Capture the cell that displays the provided text and extract its [X, Y] central coordinate. 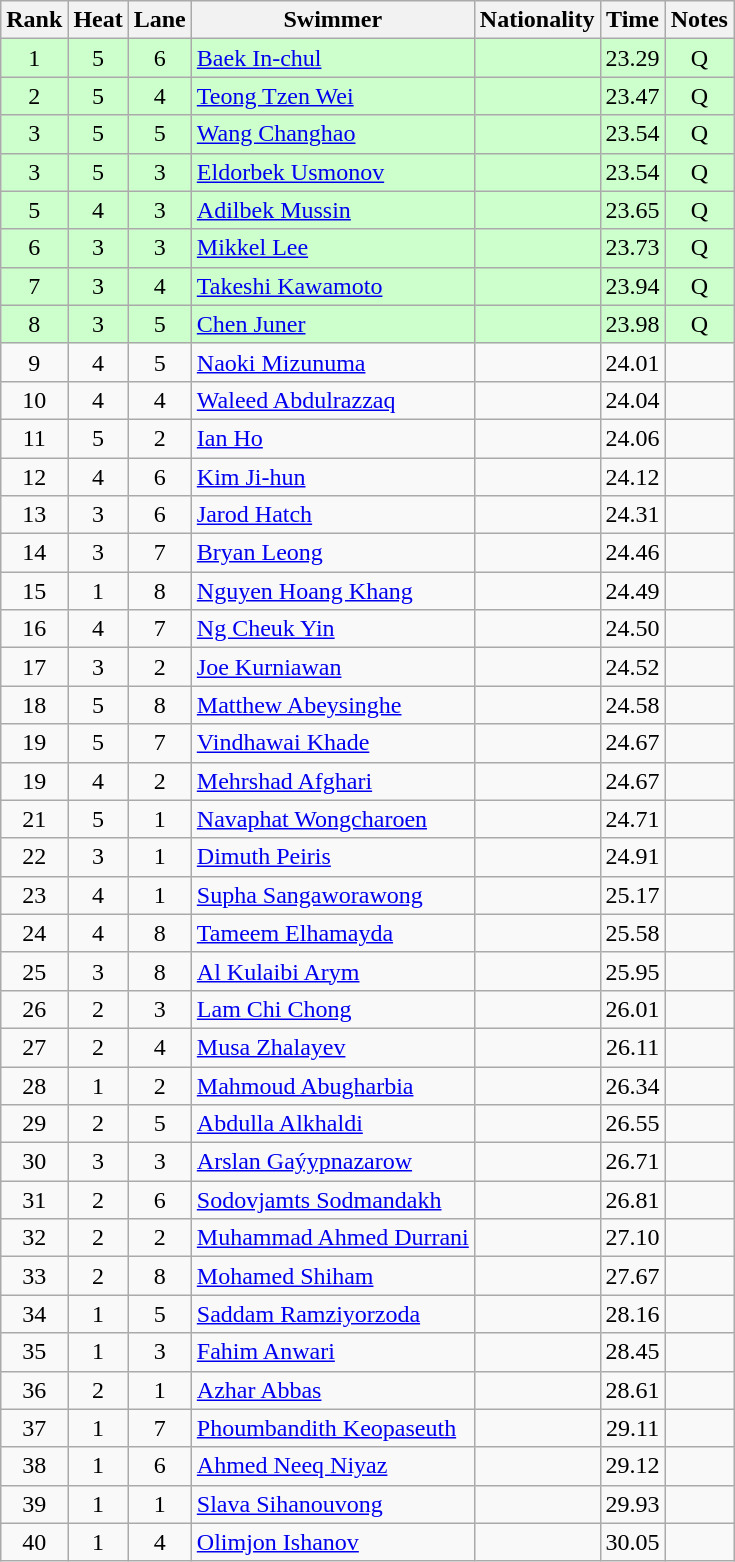
23 [34, 895]
28 [34, 1085]
23.73 [632, 248]
24.06 [632, 438]
26.11 [632, 1047]
Eldorbek Usmonov [332, 172]
Ian Ho [332, 438]
24.50 [632, 629]
29.12 [632, 1466]
24 [34, 933]
Olimjon Ishanov [332, 1542]
24.49 [632, 591]
14 [34, 553]
27 [34, 1047]
29.11 [632, 1428]
26.01 [632, 1009]
26.81 [632, 1200]
Supha Sangaworawong [332, 895]
Phoumbandith Keopaseuth [332, 1428]
12 [34, 477]
Ng Cheuk Yin [332, 629]
Joe Kurniawan [332, 667]
Heat [98, 20]
Abdulla Alkhaldi [332, 1124]
Jarod Hatch [332, 515]
32 [34, 1238]
9 [34, 362]
Dimuth Peiris [332, 857]
38 [34, 1466]
Swimmer [332, 20]
Musa Zhalayev [332, 1047]
Nguyen Hoang Khang [332, 591]
18 [34, 705]
23.29 [632, 58]
23.65 [632, 210]
Lam Chi Chong [332, 1009]
24.58 [632, 705]
24.91 [632, 857]
26.71 [632, 1162]
25.17 [632, 895]
24.31 [632, 515]
29 [34, 1124]
28.45 [632, 1352]
24.46 [632, 553]
33 [34, 1276]
Wang Changhao [332, 134]
30 [34, 1162]
13 [34, 515]
37 [34, 1428]
23.47 [632, 96]
Time [632, 20]
Lane [160, 20]
Muhammad Ahmed Durrani [332, 1238]
Tameem Elhamayda [332, 933]
25.95 [632, 971]
24.71 [632, 819]
26.34 [632, 1085]
Mehrshad Afghari [332, 781]
Sodovjamts Sodmandakh [332, 1200]
Mohamed Shiham [332, 1276]
Mikkel Lee [332, 248]
26.55 [632, 1124]
Chen Juner [332, 324]
Mahmoud Abugharbia [332, 1085]
Waleed Abdulrazzaq [332, 400]
24.52 [632, 667]
40 [34, 1542]
Vindhawai Khade [332, 743]
25 [34, 971]
24.01 [632, 362]
31 [34, 1200]
24.04 [632, 400]
26 [34, 1009]
Arslan Gaýypnazarow [332, 1162]
27.10 [632, 1238]
17 [34, 667]
36 [34, 1390]
Nationality [537, 20]
25.58 [632, 933]
Saddam Ramziyorzoda [332, 1314]
Notes [699, 20]
Takeshi Kawamoto [332, 286]
Adilbek Mussin [332, 210]
24.12 [632, 477]
Matthew Abeysinghe [332, 705]
Fahim Anwari [332, 1352]
Naoki Mizunuma [332, 362]
21 [34, 819]
Rank [34, 20]
Kim Ji-hun [332, 477]
23.98 [632, 324]
15 [34, 591]
11 [34, 438]
34 [34, 1314]
23.94 [632, 286]
Teong Tzen Wei [332, 96]
16 [34, 629]
Bryan Leong [332, 553]
29.93 [632, 1504]
Slava Sihanouvong [332, 1504]
10 [34, 400]
22 [34, 857]
28.16 [632, 1314]
35 [34, 1352]
39 [34, 1504]
Navaphat Wongcharoen [332, 819]
Azhar Abbas [332, 1390]
30.05 [632, 1542]
Baek In-chul [332, 58]
27.67 [632, 1276]
28.61 [632, 1390]
Ahmed Neeq Niyaz [332, 1466]
Al Kulaibi Arym [332, 971]
